Scan for the cell matching the given text and deliver its [X, Y] coordinate at center. 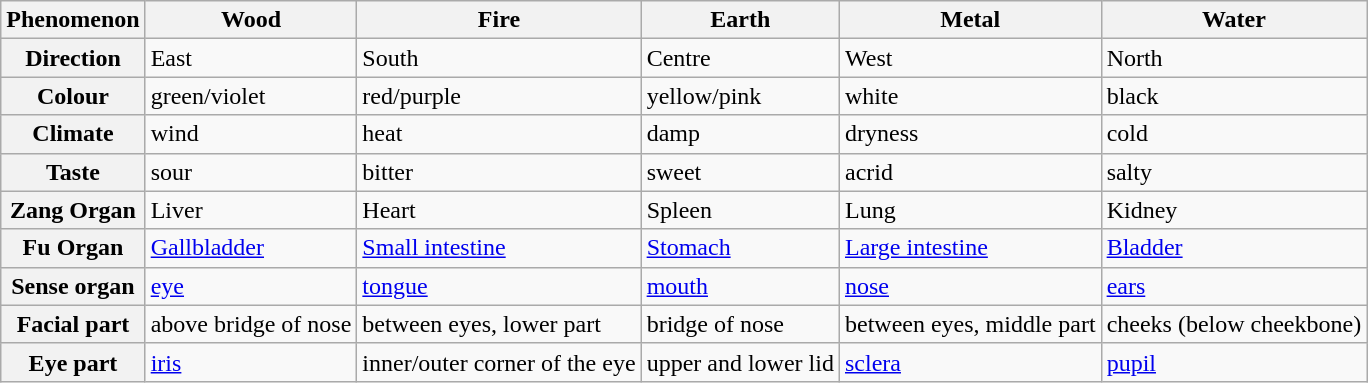
Lung [970, 210]
North [1234, 58]
Gallbladder [251, 248]
wind [251, 134]
Liver [251, 210]
Eye part [73, 362]
between eyes, middle part [970, 324]
iris [251, 362]
red/purple [499, 96]
tongue [499, 286]
cold [1234, 134]
green/violet [251, 96]
West [970, 58]
Spleen [740, 210]
Water [1234, 20]
Kidney [1234, 210]
white [970, 96]
Large intestine [970, 248]
pupil [1234, 362]
Fire [499, 20]
East [251, 58]
upper and lower lid [740, 362]
South [499, 58]
sweet [740, 172]
black [1234, 96]
Fu Organ [73, 248]
Bladder [1234, 248]
mouth [740, 286]
Stomach [740, 248]
bitter [499, 172]
heat [499, 134]
Facial part [73, 324]
ears [1234, 286]
Earth [740, 20]
salty [1234, 172]
Zang Organ [73, 210]
Colour [73, 96]
acrid [970, 172]
Taste [73, 172]
Phenomenon [73, 20]
yellow/pink [740, 96]
Metal [970, 20]
Heart [499, 210]
inner/outer corner of the eye [499, 362]
bridge of nose [740, 324]
dryness [970, 134]
Climate [73, 134]
above bridge of nose [251, 324]
eye [251, 286]
sour [251, 172]
Small intestine [499, 248]
nose [970, 286]
between eyes, lower part [499, 324]
Direction [73, 58]
Sense organ [73, 286]
cheeks (below cheekbone) [1234, 324]
damp [740, 134]
Wood [251, 20]
sclera [970, 362]
Centre [740, 58]
